From the cell containing the given text, extract its center point as (X, Y) coordinate. 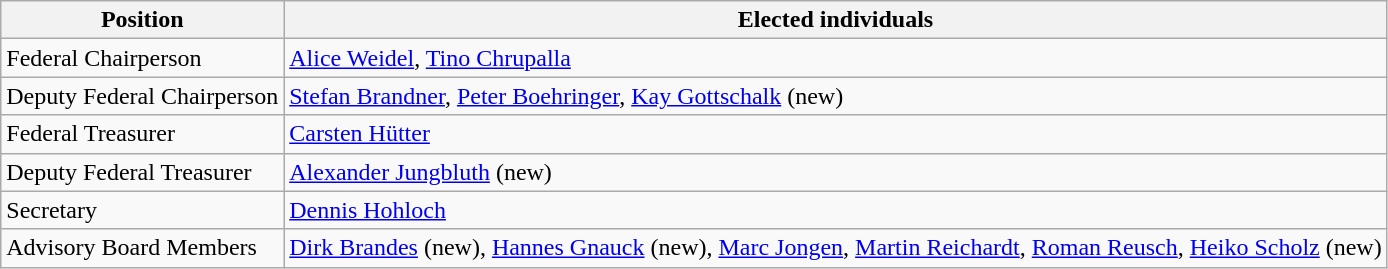
Deputy Federal Chairperson (142, 96)
Federal Treasurer (142, 134)
Position (142, 20)
Alice Weidel, Tino Chrupalla (836, 58)
Advisory Board Members (142, 248)
Elected individuals (836, 20)
Alexander Jungbluth (new) (836, 172)
Deputy Federal Treasurer (142, 172)
Federal Chairperson (142, 58)
Dennis Hohloch (836, 210)
Carsten Hütter (836, 134)
Stefan Brandner, Peter Boehringer, Kay Gottschalk (new) (836, 96)
Dirk Brandes (new), Hannes Gnauck (new), Marc Jongen, Martin Reichardt, Roman Reusch, Heiko Scholz (new) (836, 248)
Secretary (142, 210)
